Find where the given text appears and provide that cell's center as (X, Y) coordinate. 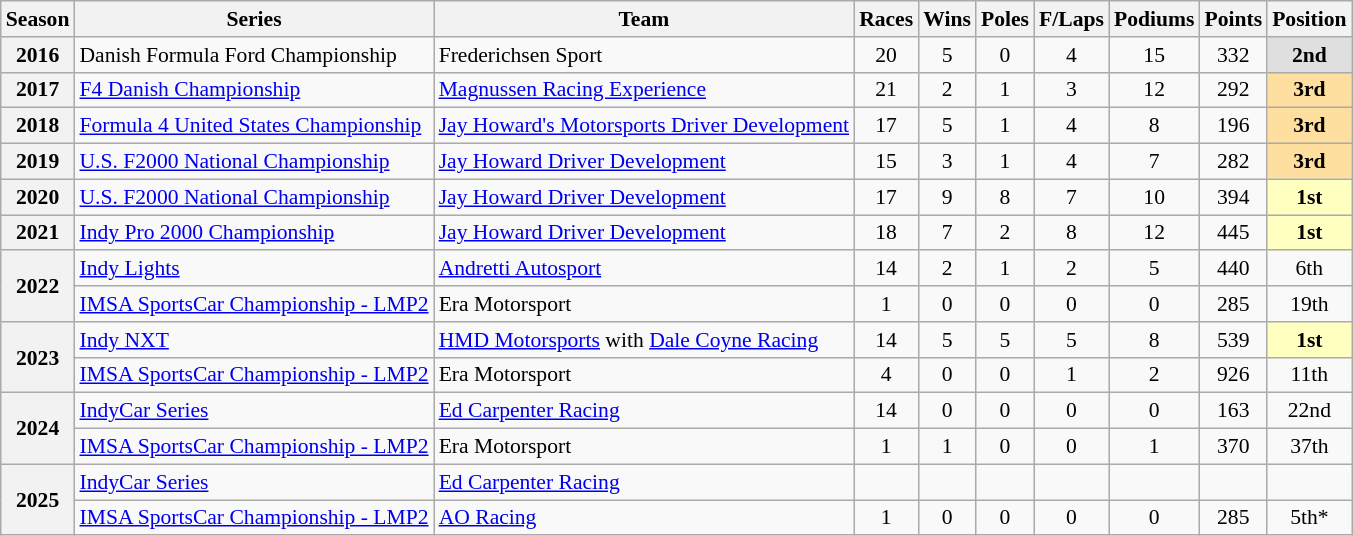
Poles (1005, 19)
Magnussen Racing Experience (644, 90)
5th* (1309, 518)
6th (1309, 269)
Podiums (1154, 19)
Indy Lights (254, 269)
2023 (38, 358)
Frederichsen Sport (644, 55)
11th (1309, 375)
AO Racing (644, 518)
2022 (38, 286)
2024 (38, 428)
Indy Pro 2000 Championship (254, 233)
37th (1309, 447)
Points (1233, 19)
394 (1233, 197)
2019 (38, 162)
10 (1154, 197)
926 (1233, 375)
Jay Howard's Motorsports Driver Development (644, 126)
2017 (38, 90)
2nd (1309, 55)
Season (38, 19)
21 (886, 90)
332 (1233, 55)
Danish Formula Ford Championship (254, 55)
2018 (38, 126)
370 (1233, 447)
292 (1233, 90)
539 (1233, 340)
22nd (1309, 411)
Indy NXT (254, 340)
163 (1233, 411)
18 (886, 233)
19th (1309, 304)
2016 (38, 55)
Series (254, 19)
445 (1233, 233)
Formula 4 United States Championship (254, 126)
Races (886, 19)
Andretti Autosport (644, 269)
196 (1233, 126)
20 (886, 55)
F4 Danish Championship (254, 90)
Wins (947, 19)
440 (1233, 269)
2025 (38, 500)
2021 (38, 233)
Position (1309, 19)
F/Laps (1072, 19)
2020 (38, 197)
HMD Motorsports with Dale Coyne Racing (644, 340)
9 (947, 197)
282 (1233, 162)
Team (644, 19)
